Provide the (X, Y) coordinate of the cell's center where the given text is located.  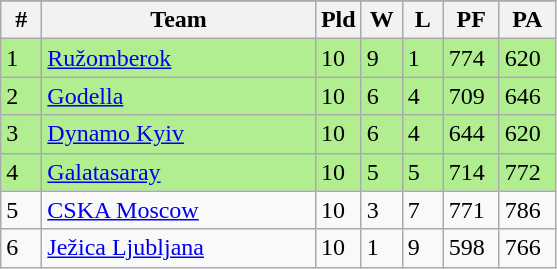
Team (179, 20)
2 (22, 96)
7 (422, 210)
644 (471, 134)
709 (471, 96)
714 (471, 172)
Galatasaray (179, 172)
W (382, 20)
Ježica Ljubljana (179, 248)
774 (471, 58)
646 (527, 96)
PA (527, 20)
771 (471, 210)
598 (471, 248)
Dynamo Kyiv (179, 134)
766 (527, 248)
# (22, 20)
CSKA Moscow (179, 210)
Ružomberok (179, 58)
PF (471, 20)
772 (527, 172)
L (422, 20)
786 (527, 210)
Godella (179, 96)
Pld (338, 20)
